Scan for the cell matching the given text and deliver its [X, Y] coordinate at center. 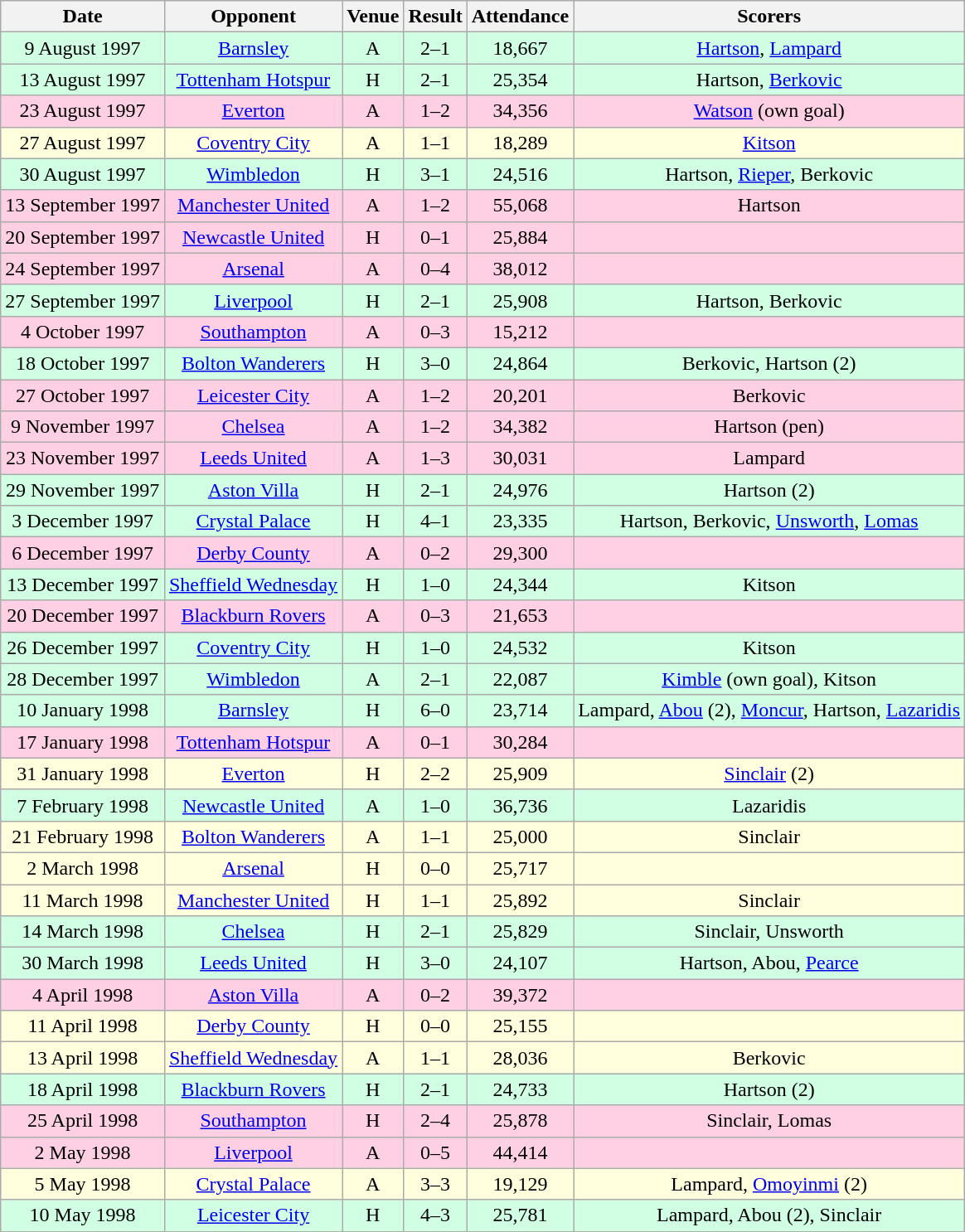
25,829 [520, 932]
28 December 1997 [83, 679]
24,107 [520, 963]
Hartson (pen) [769, 427]
Kimble (own goal), Kitson [769, 679]
25,354 [520, 80]
3–1 [435, 174]
Hartson [769, 206]
Opponent [253, 17]
27 October 1997 [83, 395]
4–1 [435, 521]
24,344 [520, 584]
Hartson, Abou, Pearce [769, 963]
29,300 [520, 553]
39,372 [520, 995]
25,908 [520, 300]
24 September 1997 [83, 269]
25,781 [520, 1215]
29 November 1997 [83, 490]
44,414 [520, 1152]
25,878 [520, 1121]
3–3 [435, 1184]
Lampard [769, 458]
Hartson, Berkovic, Unsworth, Lomas [769, 521]
4–3 [435, 1215]
24,516 [520, 174]
Lampard, Abou (2), Moncur, Hartson, Lazaridis [769, 711]
Sinclair, Unsworth [769, 932]
20 September 1997 [83, 237]
11 April 1998 [83, 1026]
24,976 [520, 490]
Sinclair (2) [769, 774]
Venue [373, 17]
25 April 1998 [83, 1121]
10 January 1998 [83, 711]
14 March 1998 [83, 932]
25,892 [520, 900]
2 March 1998 [83, 868]
26 December 1997 [83, 648]
2–4 [435, 1121]
30,031 [520, 458]
7 February 1998 [83, 805]
18,667 [520, 48]
38,012 [520, 269]
13 September 1997 [83, 206]
36,736 [520, 805]
55,068 [520, 206]
Lazaridis [769, 805]
4 October 1997 [83, 332]
Lampard, Abou (2), Sinclair [769, 1215]
19,129 [520, 1184]
13 April 1998 [83, 1058]
24,733 [520, 1089]
23,714 [520, 711]
34,382 [520, 427]
17 January 1998 [83, 742]
Hartson, Lampard [769, 48]
0–5 [435, 1152]
Lampard, Omoyinmi (2) [769, 1184]
10 May 1998 [83, 1215]
6 December 1997 [83, 553]
4 April 1998 [83, 995]
31 January 1998 [83, 774]
13 December 1997 [83, 584]
Scorers [769, 17]
25,717 [520, 868]
6–0 [435, 711]
30,284 [520, 742]
Sinclair, Lomas [769, 1121]
25,909 [520, 774]
Date [83, 17]
9 November 1997 [83, 427]
18 October 1997 [83, 363]
0–4 [435, 269]
28,036 [520, 1058]
18,289 [520, 143]
20 December 1997 [83, 616]
3 December 1997 [83, 521]
21 February 1998 [83, 837]
13 August 1997 [83, 80]
23 August 1997 [83, 111]
30 August 1997 [83, 174]
30 March 1998 [83, 963]
2–2 [435, 774]
21,653 [520, 616]
25,000 [520, 837]
18 April 1998 [83, 1089]
25,884 [520, 237]
1–3 [435, 458]
24,532 [520, 648]
Watson (own goal) [769, 111]
2 May 1998 [83, 1152]
11 March 1998 [83, 900]
23 November 1997 [83, 458]
25,155 [520, 1026]
22,087 [520, 679]
27 August 1997 [83, 143]
23,335 [520, 521]
27 September 1997 [83, 300]
15,212 [520, 332]
5 May 1998 [83, 1184]
Hartson, Rieper, Berkovic [769, 174]
34,356 [520, 111]
9 August 1997 [83, 48]
Result [435, 17]
24,864 [520, 363]
Berkovic, Hartson (2) [769, 363]
Attendance [520, 17]
20,201 [520, 395]
